Output the (X, Y) coordinate of the center of the cell containing the given text.  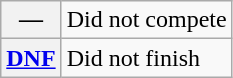
Did not compete (146, 20)
— (31, 20)
DNF (31, 58)
Did not finish (146, 58)
